Capture the cell that displays the provided text and extract its [X, Y] central coordinate. 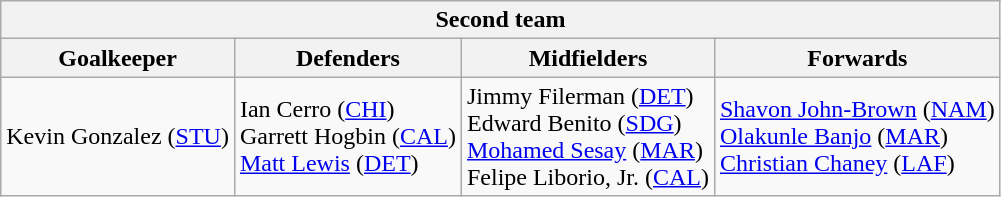
Midfielders [588, 58]
Jimmy Filerman (DET) Edward Benito (SDG) Mohamed Sesay (MAR) Felipe Liborio, Jr. (CAL) [588, 136]
Forwards [857, 58]
Defenders [348, 58]
Kevin Gonzalez (STU) [118, 136]
Second team [500, 20]
Goalkeeper [118, 58]
Shavon John-Brown (NAM) Olakunle Banjo (MAR) Christian Chaney (LAF) [857, 136]
Ian Cerro (CHI) Garrett Hogbin (CAL) Matt Lewis (DET) [348, 136]
